Search for the cell housing the specified text and yield its (X, Y) center coordinate. 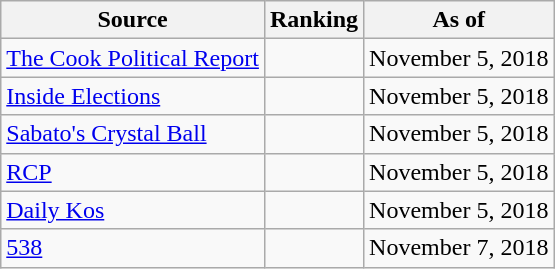
November 7, 2018 (459, 248)
538 (133, 248)
The Cook Political Report (133, 58)
Source (133, 20)
Daily Kos (133, 210)
Inside Elections (133, 96)
As of (459, 20)
Sabato's Crystal Ball (133, 134)
RCP (133, 172)
Ranking (314, 20)
